Extract the [x, y] coordinate from the center of the cell holding the provided text.  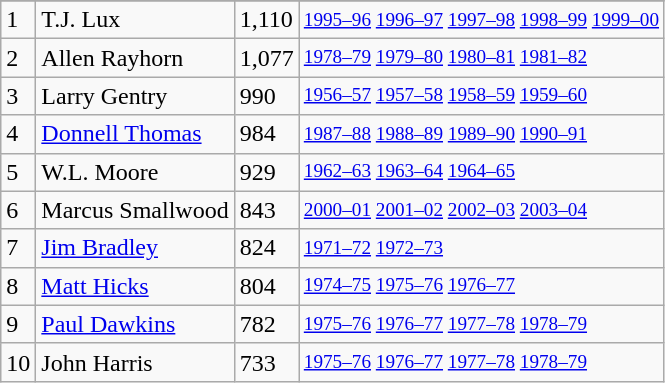
8 [18, 286]
1995–96 1996–97 1997–98 1998–99 1999–00 [481, 20]
5 [18, 172]
Matt Hicks [135, 286]
1,110 [266, 20]
824 [266, 248]
10 [18, 362]
1,077 [266, 58]
T.J. Lux [135, 20]
9 [18, 324]
2 [18, 58]
1974–75 1975–76 1976–77 [481, 286]
782 [266, 324]
733 [266, 362]
2000–01 2001–02 2002–03 2003–04 [481, 210]
Marcus Smallwood [135, 210]
804 [266, 286]
843 [266, 210]
Jim Bradley [135, 248]
7 [18, 248]
4 [18, 134]
W.L. Moore [135, 172]
John Harris [135, 362]
984 [266, 134]
Paul Dawkins [135, 324]
3 [18, 96]
1962–63 1963–64 1964–65 [481, 172]
1978–79 1979–80 1980–81 1981–82 [481, 58]
1956–57 1957–58 1958–59 1959–60 [481, 96]
1971–72 1972–73 [481, 248]
Allen Rayhorn [135, 58]
Larry Gentry [135, 96]
1 [18, 20]
1987–88 1988–89 1989–90 1990–91 [481, 134]
6 [18, 210]
990 [266, 96]
Donnell Thomas [135, 134]
929 [266, 172]
